From the cell containing the given text, extract its center point as (x, y) coordinate. 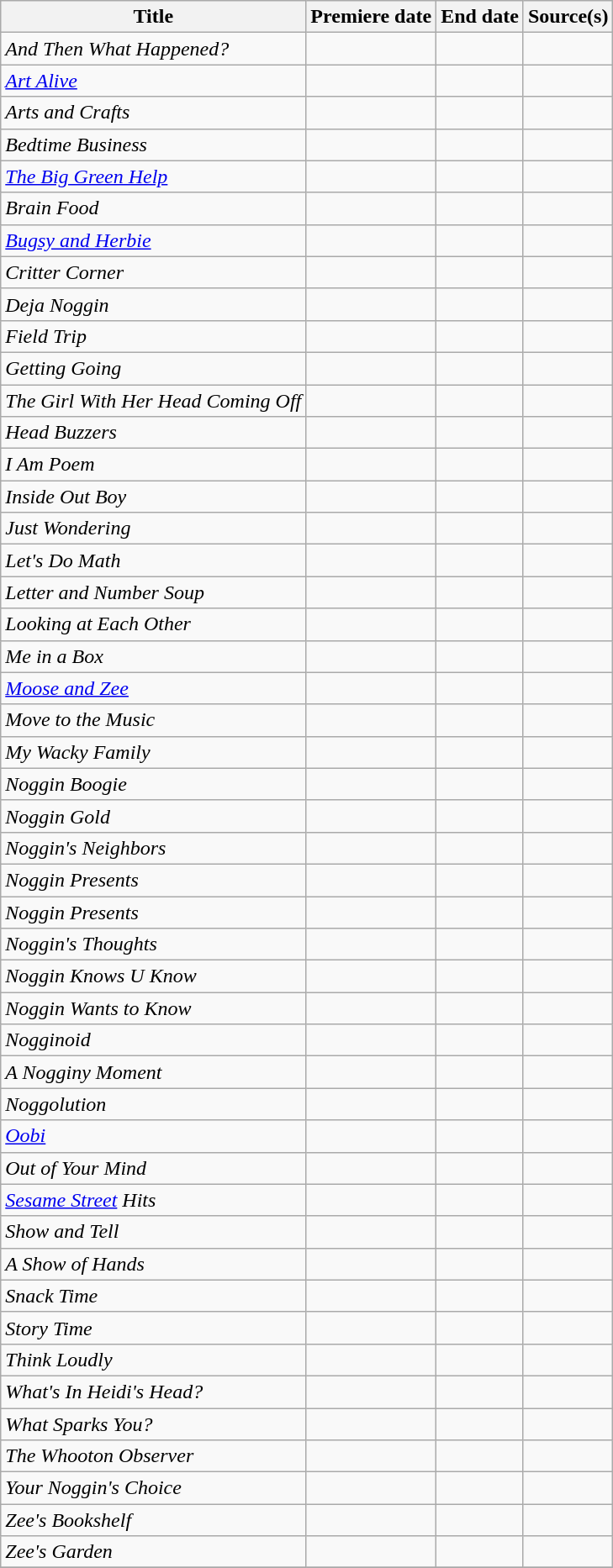
Arts and Crafts (153, 113)
Getting Going (153, 368)
Moose and Zee (153, 688)
Field Trip (153, 336)
Noggin Wants to Know (153, 1008)
Inside Out Boy (153, 497)
Deja Noggin (153, 304)
Noggin's Neighbors (153, 848)
Premiere date (372, 17)
What's In Heidi's Head? (153, 1392)
Letter and Number Soup (153, 592)
Show and Tell (153, 1232)
Looking at Each Other (153, 624)
Story Time (153, 1328)
Source(s) (568, 17)
A Show of Hands (153, 1264)
Noggin's Thoughts (153, 944)
Brain Food (153, 208)
What Sparks You? (153, 1424)
I Am Poem (153, 465)
Me in a Box (153, 656)
Zee's Garden (153, 1552)
Bugsy and Herbie (153, 240)
Out of Your Mind (153, 1168)
Sesame Street Hits (153, 1200)
My Wacky Family (153, 752)
Noggolution (153, 1104)
Your Noggin's Choice (153, 1488)
A Nogginy Moment (153, 1072)
Think Loudly (153, 1360)
Noggin Knows U Know (153, 976)
Move to the Music (153, 720)
Just Wondering (153, 529)
Zee's Bookshelf (153, 1520)
Noggin Gold (153, 816)
Snack Time (153, 1296)
Critter Corner (153, 272)
Let's Do Math (153, 560)
The Girl With Her Head Coming Off (153, 401)
Art Alive (153, 81)
The Whooton Observer (153, 1456)
Bedtime Business (153, 145)
Head Buzzers (153, 433)
The Big Green Help (153, 176)
Nogginoid (153, 1040)
End date (480, 17)
Oobi (153, 1136)
Noggin Boogie (153, 784)
And Then What Happened? (153, 49)
Title (153, 17)
